Find where the given text appears and provide that cell's center as (X, Y) coordinate. 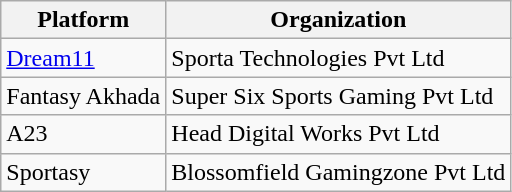
Fantasy Akhada (84, 96)
Organization (338, 20)
Head Digital Works Pvt Ltd (338, 134)
Sportasy (84, 172)
Sporta Technologies Pvt Ltd (338, 58)
Blossomfield Gamingzone Pvt Ltd (338, 172)
Platform (84, 20)
A23 (84, 134)
Dream11 (84, 58)
Super Six Sports Gaming Pvt Ltd (338, 96)
